Return the [X, Y] coordinate for the center point of the cell that contains the specified text.  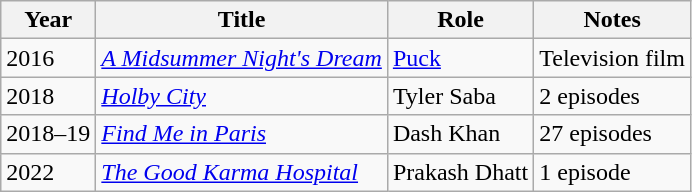
2 episodes [612, 96]
2022 [48, 172]
Holby City [242, 96]
Television film [612, 58]
Year [48, 20]
27 episodes [612, 134]
The Good Karma Hospital [242, 172]
2018–19 [48, 134]
1 episode [612, 172]
Find Me in Paris [242, 134]
Title [242, 20]
Notes [612, 20]
2018 [48, 96]
A Midsummer Night's Dream [242, 58]
Tyler Saba [460, 96]
Prakash Dhatt [460, 172]
2016 [48, 58]
Role [460, 20]
Puck [460, 58]
Dash Khan [460, 134]
